Detect which cell encompasses the target text, then output its [X, Y] center coordinate. 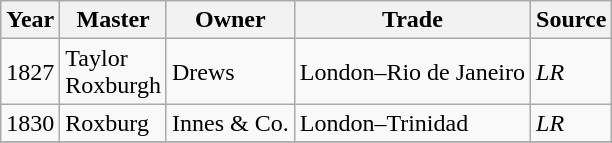
Owner [230, 20]
London–Trinidad [412, 123]
1830 [30, 123]
Trade [412, 20]
Roxburg [114, 123]
TaylorRoxburgh [114, 72]
1827 [30, 72]
Source [572, 20]
Year [30, 20]
Innes & Co. [230, 123]
Drews [230, 72]
London–Rio de Janeiro [412, 72]
Master [114, 20]
